Find where the given text appears and provide that cell's center as [x, y] coordinate. 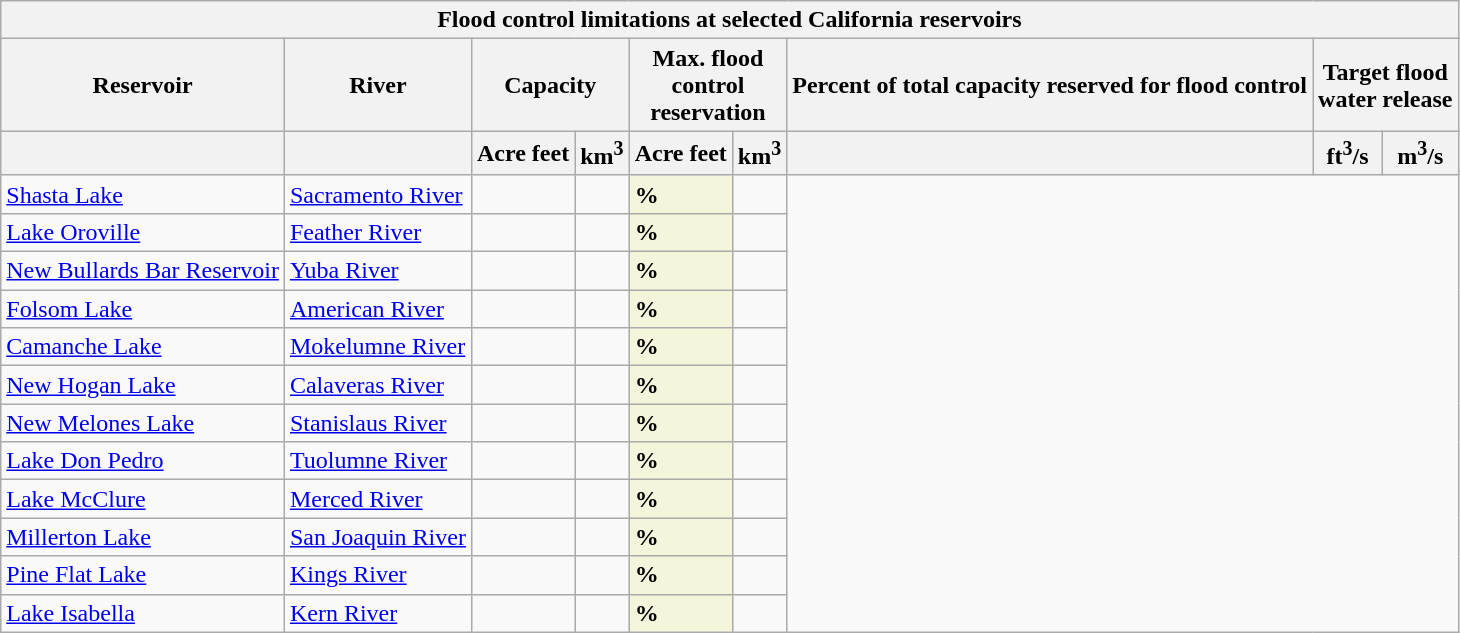
New Melones Lake [143, 423]
New Bullards Bar Reservoir [143, 271]
Target floodwater release [1386, 85]
American River [378, 309]
Lake Isabella [143, 613]
Calaveras River [378, 385]
Shasta Lake [143, 194]
Reservoir [143, 85]
Percent of total capacity reserved for flood control [1050, 85]
Kern River [378, 613]
Kings River [378, 575]
Capacity [550, 85]
Feather River [378, 232]
San Joaquin River [378, 537]
Camanche Lake [143, 347]
Folsom Lake [143, 309]
Pine Flat Lake [143, 575]
Yuba River [378, 271]
New Hogan Lake [143, 385]
Mokelumne River [378, 347]
ft3/s [1348, 154]
Sacramento River [378, 194]
Lake Don Pedro [143, 461]
Millerton Lake [143, 537]
Lake McClure [143, 499]
Flood control limitations at selected California reservoirs [730, 20]
Max. floodcontrolreservation [708, 85]
River [378, 85]
Tuolumne River [378, 461]
Merced River [378, 499]
m3/s [1420, 154]
Lake Oroville [143, 232]
Stanislaus River [378, 423]
